Detect which cell encompasses the target text, then output its (X, Y) center coordinate. 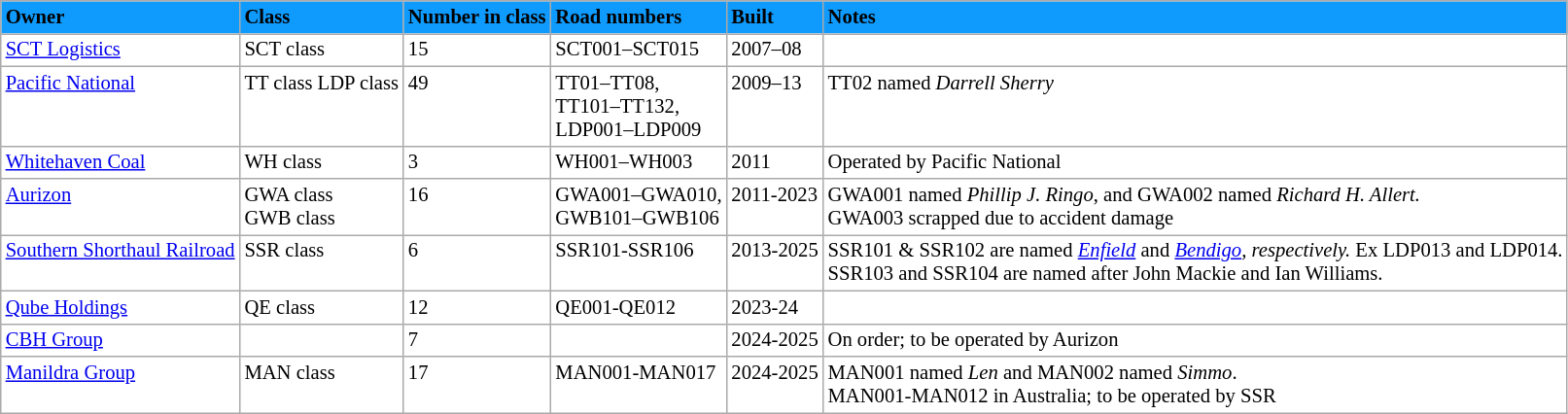
WH001–WH003 (638, 162)
Manildra Group (121, 384)
17 (476, 384)
Qube Holdings (121, 307)
Built (774, 17)
SSR101 & SSR102 are named Enfield and Bendigo, respectively. Ex LDP013 and LDP014.SSR103 and SSR104 are named after John Mackie and Ian Williams. (1196, 262)
GWA classGWB class (322, 207)
Aurizon (121, 207)
2011 (774, 162)
GWA001 named Phillip J. Ringo, and GWA002 named Richard H. Allert.GWA003 scrapped due to accident damage (1196, 207)
SCT class (322, 50)
WH class (322, 162)
MAN001 named Len and MAN002 named Simmo.MAN001-MAN012 in Australia; to be operated by SSR (1196, 384)
SCT Logistics (121, 50)
Pacific National (121, 106)
16 (476, 207)
On order; to be operated by Aurizon (1196, 340)
Road numbers (638, 17)
2011-2023 (774, 207)
TT class LDP class (322, 106)
Number in class (476, 17)
MAN001-MAN017 (638, 384)
Operated by Pacific National (1196, 162)
2009–13 (774, 106)
SSR101-SSR106 (638, 262)
15 (476, 50)
Southern Shorthaul Railroad (121, 262)
2013-2025 (774, 262)
2007–08 (774, 50)
Owner (121, 17)
49 (476, 106)
TT01–TT08,TT101–TT132,LDP001–LDP009 (638, 106)
Whitehaven Coal (121, 162)
QE class (322, 307)
3 (476, 162)
SSR class (322, 262)
SCT001–SCT015 (638, 50)
TT02 named Darrell Sherry (1196, 106)
Notes (1196, 17)
GWA001–GWA010,GWB101–GWB106 (638, 207)
MAN class (322, 384)
QE001-QE012 (638, 307)
7 (476, 340)
CBH Group (121, 340)
Class (322, 17)
12 (476, 307)
6 (476, 262)
2023-24 (774, 307)
